Determine the [X, Y] coordinate at the center of the cell enclosing the given text.  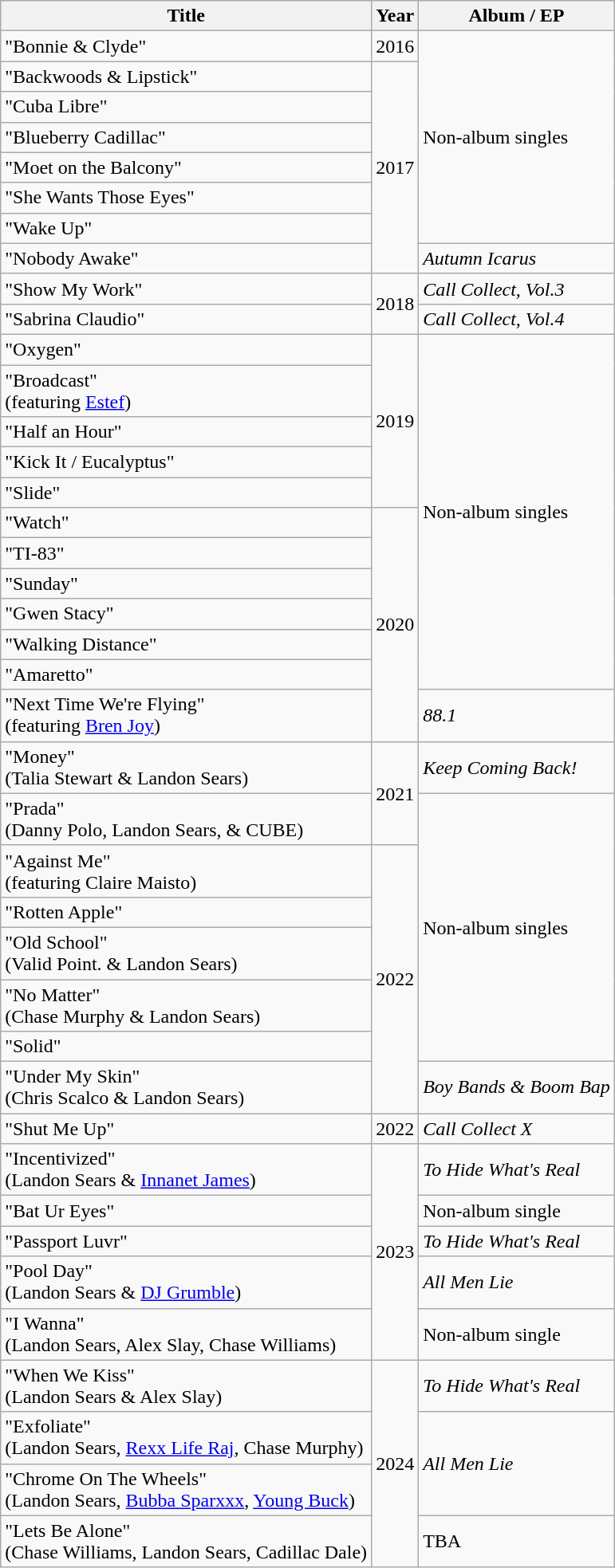
"Half an Hour" [187, 432]
"Kick It / Eucalyptus" [187, 462]
Autumn Icarus [517, 258]
"Broadcast"(featuring Estef) [187, 391]
"Shut Me Up" [187, 1129]
"Watch" [187, 523]
2019 [396, 421]
88.1 [517, 716]
"Bat Ur Eyes" [187, 1211]
"Oxygen" [187, 349]
2021 [396, 793]
"Cuba Libre" [187, 107]
2018 [396, 304]
"Rotten Apple" [187, 912]
"Wake Up" [187, 228]
"Chrome On The Wheels"(Landon Sears, Bubba Sparxxx, Young Buck) [187, 1489]
Boy Bands & Boom Bap [517, 1087]
"Blueberry Cadillac" [187, 137]
2024 [396, 1464]
2023 [396, 1252]
"When We Kiss"(Landon Sears & Alex Slay) [187, 1385]
Keep Coming Back! [517, 767]
"Next Time We're Flying"(featuring Bren Joy) [187, 716]
"She Wants Those Eyes" [187, 198]
"Amaretto" [187, 674]
"Passport Luvr" [187, 1241]
"Gwen Stacy" [187, 614]
"No Matter"(Chase Murphy & Landon Sears) [187, 1004]
Call Collect, Vol.3 [517, 289]
"Bonnie & Clyde" [187, 46]
"Backwoods & Lipstick" [187, 77]
2016 [396, 46]
"Money"(Talia Stewart & Landon Sears) [187, 767]
"Old School"(Valid Point. & Landon Sears) [187, 953]
"Pool Day"(Landon Sears & DJ Grumble) [187, 1282]
Year [396, 16]
"Slide" [187, 493]
"Walking Distance" [187, 644]
TBA [517, 1542]
"Exfoliate"(Landon Sears, Rexx Life Raj, Chase Murphy) [187, 1438]
Call Collect, Vol.4 [517, 319]
"Incentivized"(Landon Sears & Innanet James) [187, 1170]
"I Wanna"(Landon Sears, Alex Slay, Chase Williams) [187, 1334]
Call Collect X [517, 1129]
"Under My Skin"(Chris Scalco & Landon Sears) [187, 1087]
"Solid" [187, 1047]
"Against Me"(featuring Claire Maisto) [187, 870]
"Prada"(Danny Polo, Landon Sears, & CUBE) [187, 819]
"Nobody Awake" [187, 258]
"Lets Be Alone"(Chase Williams, Landon Sears, Cadillac Dale) [187, 1542]
"Moet on the Balcony" [187, 167]
Title [187, 16]
"TI-83" [187, 553]
2020 [396, 625]
"Sabrina Claudio" [187, 319]
"Show My Work" [187, 289]
Album / EP [517, 16]
2017 [396, 167]
"Sunday" [187, 584]
